Locate the cell with the specified text and output its [x, y] center coordinate. 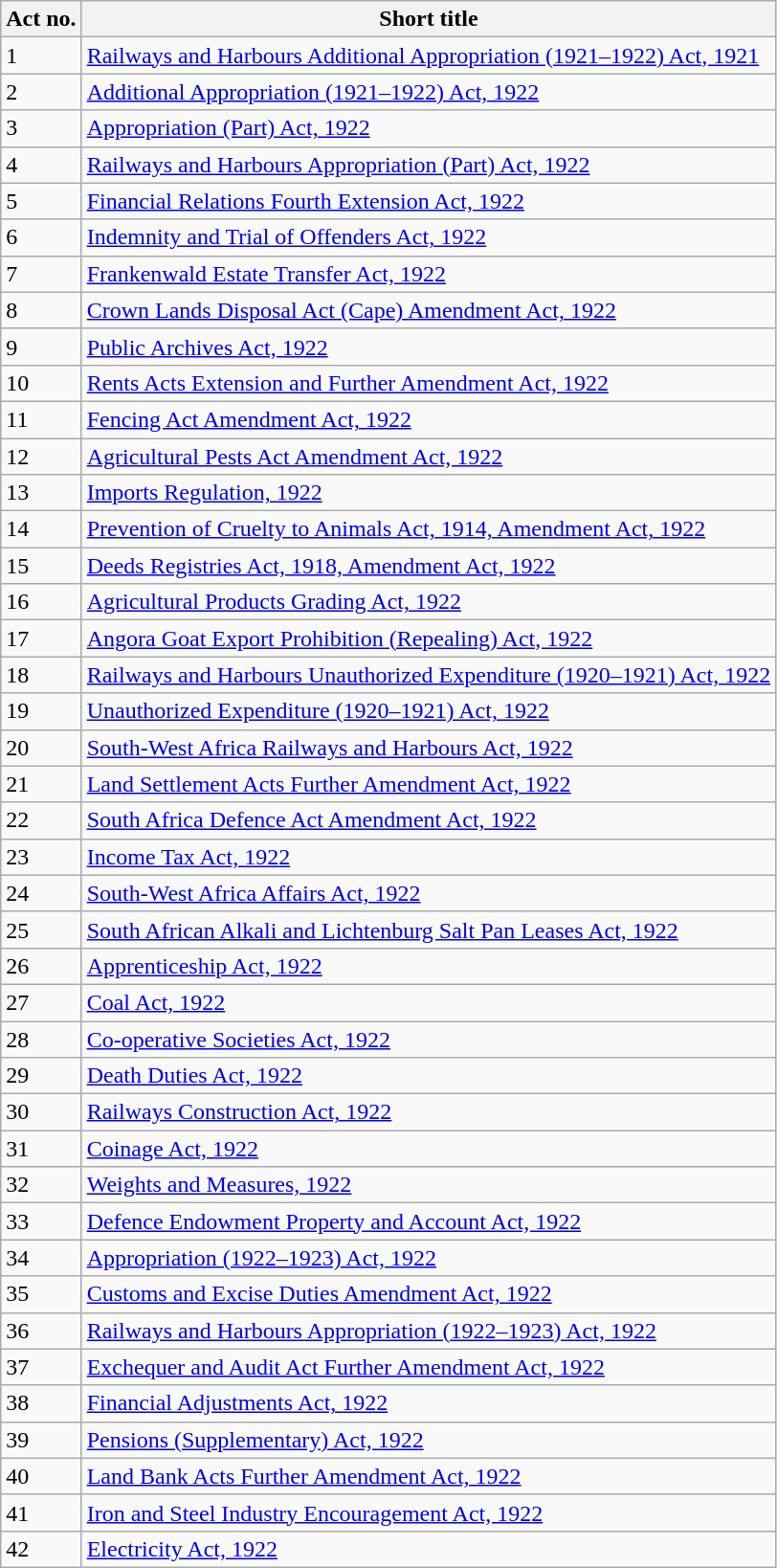
12 [41, 457]
Customs and Excise Duties Amendment Act, 1922 [429, 1294]
4 [41, 165]
Rents Acts Extension and Further Amendment Act, 1922 [429, 383]
Death Duties Act, 1922 [429, 1076]
Unauthorized Expenditure (1920–1921) Act, 1922 [429, 711]
Coal Act, 1922 [429, 1002]
Co-operative Societies Act, 1922 [429, 1039]
Prevention of Cruelty to Animals Act, 1914, Amendment Act, 1922 [429, 529]
24 [41, 893]
Defence Endowment Property and Account Act, 1922 [429, 1221]
32 [41, 1185]
South Africa Defence Act Amendment Act, 1922 [429, 820]
Income Tax Act, 1922 [429, 857]
Railways and Harbours Appropriation (1922–1923) Act, 1922 [429, 1331]
26 [41, 966]
Financial Adjustments Act, 1922 [429, 1403]
Public Archives Act, 1922 [429, 347]
Land Settlement Acts Further Amendment Act, 1922 [429, 784]
17 [41, 638]
Agricultural Pests Act Amendment Act, 1922 [429, 457]
18 [41, 675]
1 [41, 56]
40 [41, 1476]
42 [41, 1549]
Angora Goat Export Prohibition (Repealing) Act, 1922 [429, 638]
Land Bank Acts Further Amendment Act, 1922 [429, 1476]
25 [41, 930]
Railways and Harbours Appropriation (Part) Act, 1922 [429, 165]
Deeds Registries Act, 1918, Amendment Act, 1922 [429, 566]
11 [41, 419]
14 [41, 529]
Additional Appropriation (1921–1922) Act, 1922 [429, 92]
Financial Relations Fourth Extension Act, 1922 [429, 201]
Railways Construction Act, 1922 [429, 1112]
19 [41, 711]
Coinage Act, 1922 [429, 1149]
28 [41, 1039]
29 [41, 1076]
5 [41, 201]
Appropriation (Part) Act, 1922 [429, 128]
Act no. [41, 19]
38 [41, 1403]
3 [41, 128]
Imports Regulation, 1922 [429, 493]
Crown Lands Disposal Act (Cape) Amendment Act, 1922 [429, 310]
Railways and Harbours Unauthorized Expenditure (1920–1921) Act, 1922 [429, 675]
21 [41, 784]
Iron and Steel Industry Encouragement Act, 1922 [429, 1512]
15 [41, 566]
Agricultural Products Grading Act, 1922 [429, 602]
33 [41, 1221]
Electricity Act, 1922 [429, 1549]
9 [41, 347]
Frankenwald Estate Transfer Act, 1922 [429, 274]
23 [41, 857]
20 [41, 748]
22 [41, 820]
39 [41, 1440]
36 [41, 1331]
37 [41, 1367]
Indemnity and Trial of Offenders Act, 1922 [429, 237]
South African Alkali and Lichtenburg Salt Pan Leases Act, 1922 [429, 930]
6 [41, 237]
Exchequer and Audit Act Further Amendment Act, 1922 [429, 1367]
2 [41, 92]
35 [41, 1294]
16 [41, 602]
8 [41, 310]
South-West Africa Affairs Act, 1922 [429, 893]
13 [41, 493]
31 [41, 1149]
41 [41, 1512]
Weights and Measures, 1922 [429, 1185]
South-West Africa Railways and Harbours Act, 1922 [429, 748]
10 [41, 383]
27 [41, 1002]
30 [41, 1112]
34 [41, 1258]
Railways and Harbours Additional Appropriation (1921–1922) Act, 1921 [429, 56]
Fencing Act Amendment Act, 1922 [429, 419]
Pensions (Supplementary) Act, 1922 [429, 1440]
Apprenticeship Act, 1922 [429, 966]
Appropriation (1922–1923) Act, 1922 [429, 1258]
7 [41, 274]
Short title [429, 19]
